From the cell containing the given text, extract its center point as [x, y] coordinate. 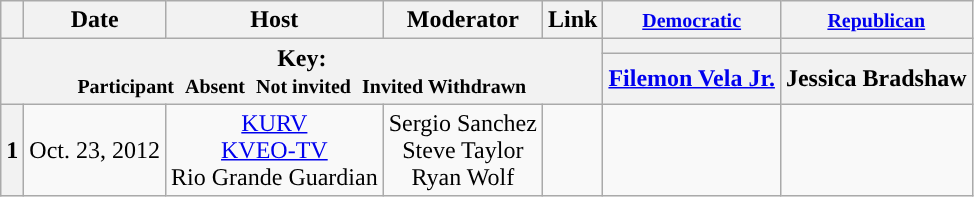
Filemon Vela Jr. [692, 78]
Sergio SanchezSteve TaylorRyan Wolf [462, 150]
Moderator [462, 20]
Republican [876, 20]
KURVKVEO-TVRio Grande Guardian [275, 150]
Link [572, 20]
Key: Participant Absent Not invited Invited Withdrawn [302, 72]
Democratic [692, 20]
1 [12, 150]
Date [95, 20]
Oct. 23, 2012 [95, 150]
Host [275, 20]
Jessica Bradshaw [876, 78]
